Return the (X, Y) coordinate for the center point of the cell that contains the specified text.  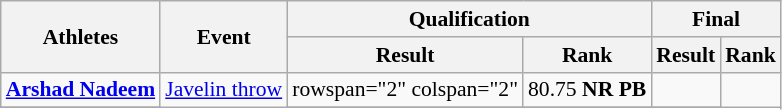
rowspan="2" colspan="2" (405, 90)
Event (224, 36)
Final (716, 19)
Qualification (469, 19)
80.75 NR PB (587, 90)
Athletes (80, 36)
Arshad Nadeem (80, 90)
Javelin throw (224, 90)
